Search for the cell housing the specified text and yield its (x, y) center coordinate. 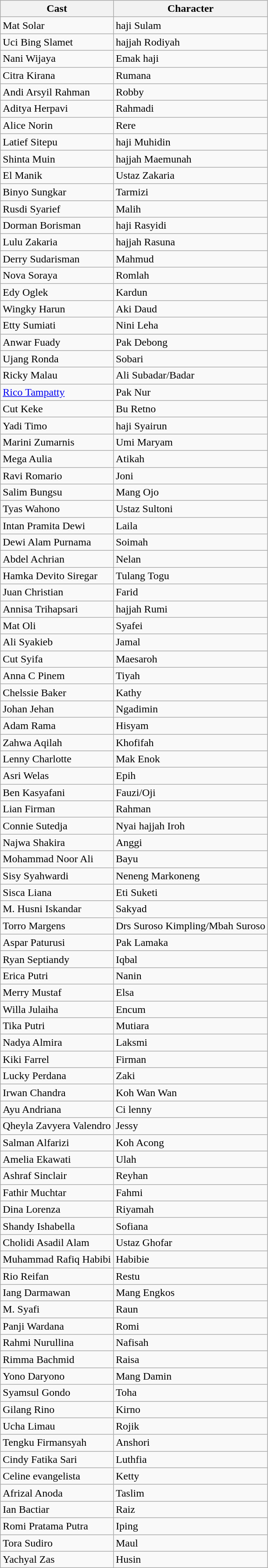
Iqbal (190, 959)
Tengku Firmansyah (57, 1443)
Panji Wardana (57, 1326)
Asri Welas (57, 776)
Ketty (190, 1476)
Mang Ojo (190, 492)
Dina Lorenza (57, 1209)
Nani Wijaya (57, 59)
Mega Aulia (57, 459)
Irwan Chandra (57, 1093)
Juan Christian (57, 592)
Toha (190, 1393)
Qheyla Zavyera Valendro (57, 1126)
Cholidi Asadil Alam (57, 1242)
Syafei (190, 626)
Salim Bungsu (57, 492)
Kiki Farrel (57, 1059)
Reyhan (190, 1176)
Laila (190, 526)
Kathy (190, 692)
Ayu Andriana (57, 1109)
haji Rasyidi (190, 226)
Umi Maryam (190, 442)
Marini Zumarnis (57, 442)
Zaki (190, 1076)
hajjah Maemunah (190, 159)
Lucky Perdana (57, 1076)
Zahwa Aqilah (57, 743)
Ian Bactiar (57, 1509)
M. Syafi (57, 1310)
Hisyam (190, 726)
Rio Reifan (57, 1276)
Lulu Zakaria (57, 242)
Hamka Devito Siregar (57, 576)
Ali Subadar/Badar (190, 375)
Atikah (190, 459)
Andi Arsyil Rahman (57, 92)
Ustaz Zakaria (190, 175)
Pak Nur (190, 392)
Sofiana (190, 1226)
Latief Sitepu (57, 142)
Mak Enok (190, 759)
Ucha Limau (57, 1426)
Tiyah (190, 676)
Character (190, 9)
Anggi (190, 842)
Koh Wan Wan (190, 1093)
Ustaz Ghofar (190, 1242)
Ricky Malau (57, 375)
Laksmi (190, 1043)
Tarmizi (190, 192)
Soimah (190, 542)
Jamal (190, 642)
Annisa Trihapsari (57, 609)
Robby (190, 92)
Nova Soraya (57, 276)
Maul (190, 1543)
Eti Suketi (190, 892)
Maesaroh (190, 659)
Rahmadi (190, 109)
Restu (190, 1276)
Wingky Harun (57, 309)
Mat Solar (57, 25)
Sobari (190, 359)
Rico Tampatty (57, 392)
Aditya Herpavi (57, 109)
Taslim (190, 1493)
Yachyal Zas (57, 1560)
hajjah Rumi (190, 609)
Tora Sudiro (57, 1543)
Fathir Muchtar (57, 1193)
haji Syairun (190, 425)
Dewi Alam Purnama (57, 542)
Elsa (190, 992)
Firman (190, 1059)
hajjah Rasuna (190, 242)
haji Muhidin (190, 142)
Ryan Septiandy (57, 959)
Tulang Togu (190, 576)
Aki Daud (190, 309)
Binyo Sungkar (57, 192)
Iang Darmawan (57, 1293)
Anwar Fuady (57, 342)
Lenny Charlotte (57, 759)
Bu Retno (190, 409)
Mang Engkos (190, 1293)
Adam Rama (57, 726)
Raisa (190, 1359)
Dorman Borisman (57, 226)
Luthfia (190, 1459)
Torro Margens (57, 926)
Mat Oli (57, 626)
Riyamah (190, 1209)
Ngadimin (190, 709)
Mang Damin (190, 1376)
hajjah Rodiyah (190, 42)
Kardun (190, 292)
Erica Putri (57, 976)
Nyai hajjah Iroh (190, 826)
Farid (190, 592)
Nelan (190, 559)
Romlah (190, 276)
Aspar Paturusi (57, 942)
Celine evangelista (57, 1476)
Ashraf Sinclair (57, 1176)
Gilang Rino (57, 1409)
haji Sulam (190, 25)
Ravi Romario (57, 475)
Cut Syifa (57, 659)
Citra Kirana (57, 75)
Ustaz Sultoni (190, 509)
Sisca Liana (57, 892)
Fahmi (190, 1193)
Drs Suroso Kimpling/Mbah Suroso (190, 926)
Koh Acong (190, 1143)
Iping (190, 1526)
Romi (190, 1326)
Nadya Almira (57, 1043)
Kirno (190, 1409)
Sisy Syahwardi (57, 876)
Alice Norin (57, 125)
Intan Pramita Dewi (57, 526)
Salman Alfarizi (57, 1143)
Etty Sumiati (57, 326)
Rusdi Syarief (57, 209)
Rahman (190, 809)
Jessy (190, 1126)
Connie Sutedja (57, 826)
Shinta Muin (57, 159)
Malih (190, 209)
Mohammad Noor Ali (57, 859)
Cast (57, 9)
Khofifah (190, 743)
Ben Kasyafani (57, 793)
Sakyad (190, 909)
Bayu (190, 859)
Ali Syakieb (57, 642)
Rere (190, 125)
Ulah (190, 1159)
Rojik (190, 1426)
Lian Firman (57, 809)
Neneng Markoneng (190, 876)
Amelia Ekawati (57, 1159)
Afrizal Anoda (57, 1493)
Emak haji (190, 59)
Merry Mustaf (57, 992)
Chelssie Baker (57, 692)
Abdel Achrian (57, 559)
Nanin (190, 976)
Najwa Shakira (57, 842)
Fauzi/Oji (190, 793)
Mutiara (190, 1026)
Romi Pratama Putra (57, 1526)
M. Husni Iskandar (57, 909)
Cindy Fatika Sari (57, 1459)
Ujang Ronda (57, 359)
Shandy Ishabella (57, 1226)
Nini Leha (190, 326)
Rumana (190, 75)
Yadi Timo (57, 425)
Ci lenny (190, 1109)
Mahmud (190, 259)
Nafisah (190, 1343)
Muhammad Rafiq Habibi (57, 1259)
Raun (190, 1310)
Anshori (190, 1443)
Uci Bing Slamet (57, 42)
Husin (190, 1560)
Johan Jehan (57, 709)
Raiz (190, 1509)
Pak Lamaka (190, 942)
El Manik (57, 175)
Syamsul Gondo (57, 1393)
Cut Keke (57, 409)
Habibie (190, 1259)
Anna C Pinem (57, 676)
Pak Debong (190, 342)
Encum (190, 1009)
Yono Daryono (57, 1376)
Derry Sudarisman (57, 259)
Tika Putri (57, 1026)
Joni (190, 475)
Willa Julaiha (57, 1009)
Rahmi Nurullina (57, 1343)
Edy Oglek (57, 292)
Tyas Wahono (57, 509)
Epih (190, 776)
Rimma Bachmid (57, 1359)
